Scan for the cell matching the given text and deliver its [X, Y] coordinate at center. 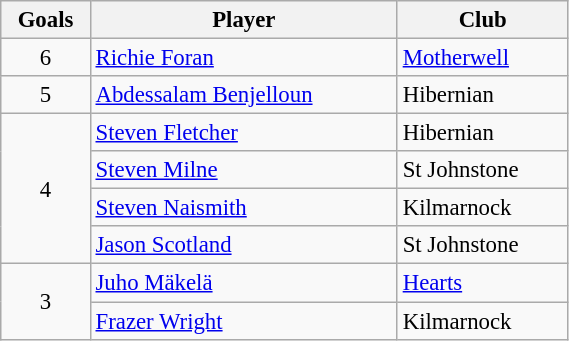
6 [46, 58]
5 [46, 95]
Steven Milne [244, 170]
Jason Scotland [244, 245]
Club [482, 20]
Frazer Wright [244, 321]
Steven Naismith [244, 208]
Juho Mäkelä [244, 283]
Motherwell [482, 58]
Steven Fletcher [244, 133]
3 [46, 302]
Abdessalam Benjelloun [244, 95]
Goals [46, 20]
4 [46, 189]
Richie Foran [244, 58]
Hearts [482, 283]
Player [244, 20]
